Find where the given text appears and provide that cell's center as [X, Y] coordinate. 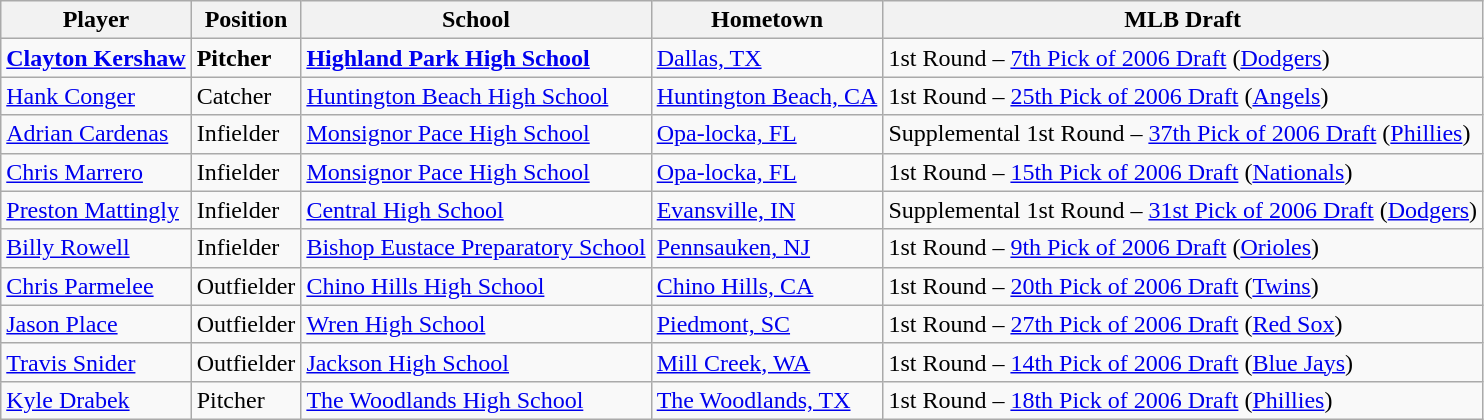
Travis Snider [96, 362]
1st Round – 18th Pick of 2006 Draft (Phillies) [1183, 400]
Clayton Kershaw [96, 58]
Player [96, 20]
Dallas, TX [767, 58]
Evansville, IN [767, 210]
Central High School [476, 210]
Piedmont, SC [767, 324]
1st Round – 20th Pick of 2006 Draft (Twins) [1183, 286]
Billy Rowell [96, 248]
Jason Place [96, 324]
Bishop Eustace Preparatory School [476, 248]
Mill Creek, WA [767, 362]
The Woodlands High School [476, 400]
Hometown [767, 20]
Chino Hills, CA [767, 286]
1st Round – 27th Pick of 2006 Draft (Red Sox) [1183, 324]
1st Round – 25th Pick of 2006 Draft (Angels) [1183, 96]
Chino Hills High School [476, 286]
1st Round – 15th Pick of 2006 Draft (Nationals) [1183, 172]
Hank Conger [96, 96]
1st Round – 7th Pick of 2006 Draft (Dodgers) [1183, 58]
Kyle Drabek [96, 400]
Chris Parmelee [96, 286]
School [476, 20]
Preston Mattingly [96, 210]
MLB Draft [1183, 20]
Supplemental 1st Round – 31st Pick of 2006 Draft (Dodgers) [1183, 210]
Jackson High School [476, 362]
1st Round – 9th Pick of 2006 Draft (Orioles) [1183, 248]
Highland Park High School [476, 58]
Position [246, 20]
Catcher [246, 96]
Chris Marrero [96, 172]
Huntington Beach High School [476, 96]
1st Round – 14th Pick of 2006 Draft (Blue Jays) [1183, 362]
Huntington Beach, CA [767, 96]
Adrian Cardenas [96, 134]
Supplemental 1st Round – 37th Pick of 2006 Draft (Phillies) [1183, 134]
The Woodlands, TX [767, 400]
Wren High School [476, 324]
Pennsauken, NJ [767, 248]
